Provide the [X, Y] coordinate of the cell's center where the given text is located.  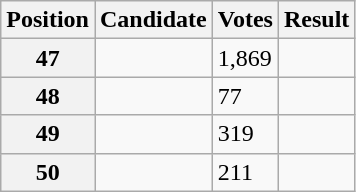
77 [245, 96]
211 [245, 172]
1,869 [245, 58]
Candidate [153, 20]
48 [48, 96]
Position [48, 20]
319 [245, 134]
47 [48, 58]
50 [48, 172]
Votes [245, 20]
Result [316, 20]
49 [48, 134]
